Detect which cell encompasses the target text, then output its [x, y] center coordinate. 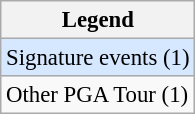
Other PGA Tour (1) [98, 95]
Legend [98, 20]
Signature events (1) [98, 58]
